Scan for the cell matching the given text and deliver its [X, Y] coordinate at center. 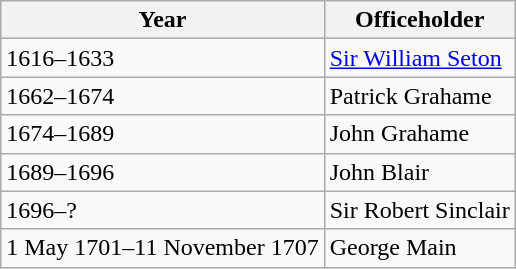
Officeholder [420, 20]
1674–1689 [162, 134]
John Grahame [420, 134]
1696–? [162, 210]
Sir William Seton [420, 58]
1616–1633 [162, 58]
1 May 1701–11 November 1707 [162, 248]
Patrick Grahame [420, 96]
Sir Robert Sinclair [420, 210]
1689–1696 [162, 172]
Year [162, 20]
1662–1674 [162, 96]
George Main [420, 248]
John Blair [420, 172]
